Identify which cell holds the provided text, then report its [X, Y] central coordinate. 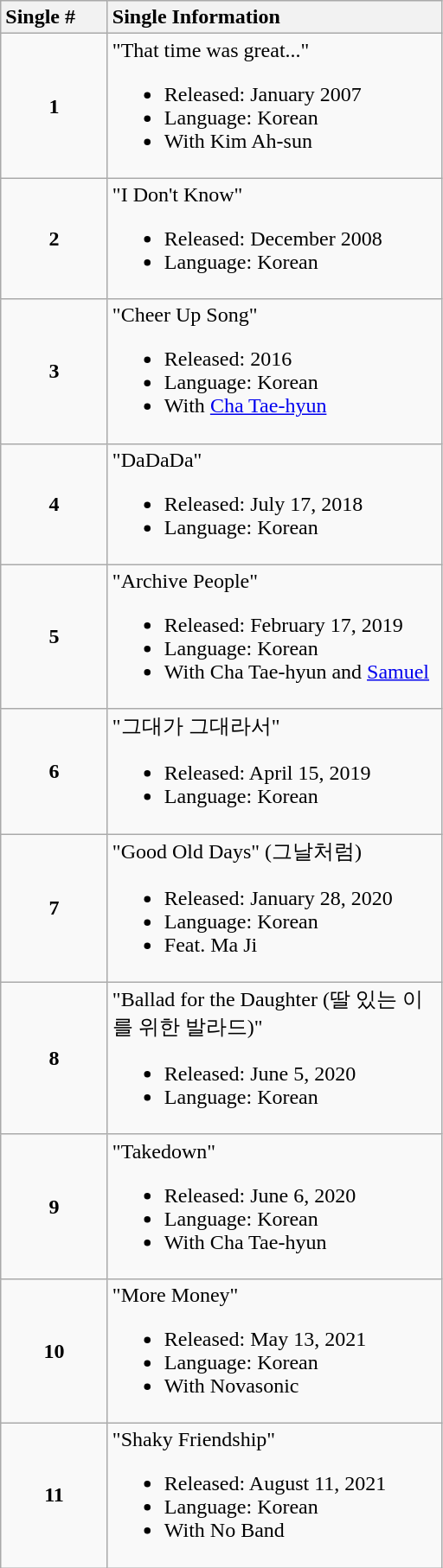
7 [55, 908]
1 [55, 105]
5 [55, 636]
3 [55, 372]
"Good Old Days" (그날처럼)Released: January 28, 2020Language: KoreanFeat. Ma Ji [274, 908]
"DaDaDa"Released: July 17, 2018Language: Korean [274, 504]
"More Money"Released: May 13, 2021Language: KoreanWith Novasonic [274, 1350]
"That time was great..."Released: January 2007Language: KoreanWith Kim Ah-sun [274, 105]
"Archive People"Released: February 17, 2019Language: KoreanWith Cha Tae-hyun and Samuel [274, 636]
"Shaky Friendship"Released: August 11, 2021Language: KoreanWith No Band [274, 1495]
11 [55, 1495]
4 [55, 504]
"그대가 그대라서"Released: April 15, 2019Language: Korean [274, 771]
"Cheer Up Song"Released: 2016Language: KoreanWith Cha Tae-hyun [274, 372]
Single Information [274, 17]
6 [55, 771]
Single # [55, 17]
8 [55, 1058]
2 [55, 239]
"I Don't Know"Released: December 2008Language: Korean [274, 239]
"Ballad for the Daughter (딸 있는 이를 위한 발라드)"Released: June 5, 2020Language: Korean [274, 1058]
10 [55, 1350]
"Takedown"Released: June 6, 2020Language: KoreanWith Cha Tae-hyun [274, 1207]
9 [55, 1207]
